Scan for the cell matching the given text and deliver its (x, y) coordinate at center. 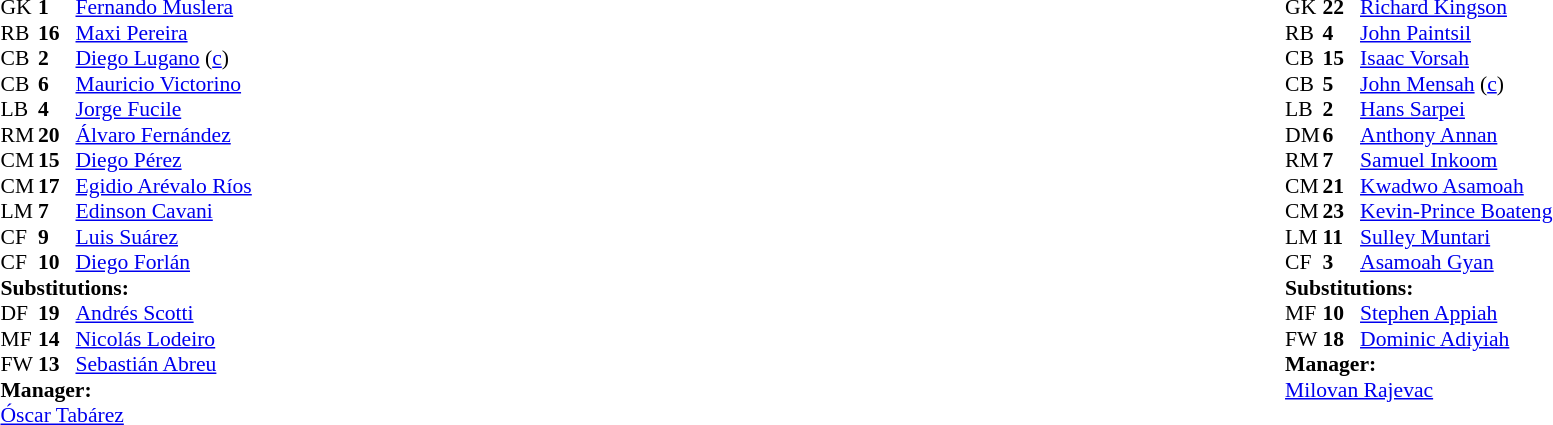
Sebastián Abreu (164, 365)
Maxi Pereira (164, 33)
Nicolás Lodeiro (164, 339)
Álvaro Fernández (164, 135)
16 (57, 33)
Andrés Scotti (164, 313)
DM (1304, 135)
Dominic Adiyiah (1456, 339)
Jorge Fucile (164, 109)
Anthony Annan (1456, 135)
DF (19, 313)
Hans Sarpei (1456, 109)
13 (57, 365)
Luis Suárez (164, 237)
Diego Lugano (c) (164, 59)
Kwadwo Asamoah (1456, 186)
Isaac Vorsah (1456, 59)
11 (1342, 237)
9 (57, 237)
Egidio Arévalo Ríos (164, 186)
Edinson Cavani (164, 211)
14 (57, 339)
18 (1342, 339)
Diego Forlán (164, 263)
Stephen Appiah (1456, 313)
17 (57, 186)
5 (1342, 84)
Mauricio Victorino (164, 84)
Samuel Inkoom (1456, 161)
Kevin-Prince Boateng (1456, 211)
John Paintsil (1456, 33)
21 (1342, 186)
Milovan Rajevac (1418, 390)
John Mensah (c) (1456, 84)
19 (57, 313)
Diego Pérez (164, 161)
20 (57, 135)
3 (1342, 263)
23 (1342, 211)
Asamoah Gyan (1456, 263)
Sulley Muntari (1456, 237)
